Search for the cell housing the specified text and yield its (x, y) center coordinate. 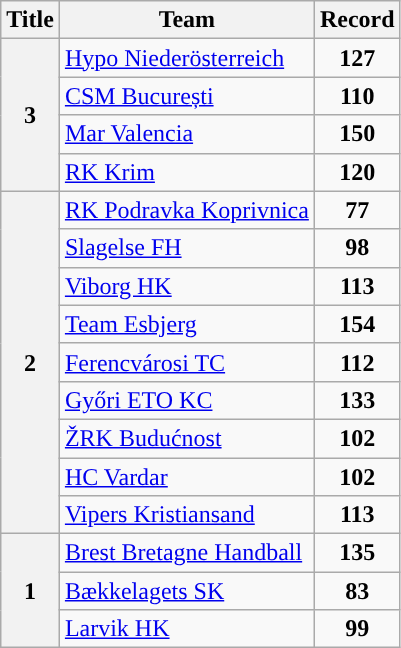
Mar Valencia (186, 134)
RK Podravka Koprivnica (186, 210)
2 (30, 362)
Team (186, 20)
127 (357, 58)
CSM București (186, 96)
ŽRK Budućnost (186, 438)
Viborg HK (186, 286)
Larvik HK (186, 629)
135 (357, 553)
83 (357, 591)
150 (357, 134)
Title (30, 20)
Brest Bretagne Handball (186, 553)
RK Krim (186, 172)
Team Esbjerg (186, 324)
110 (357, 96)
120 (357, 172)
133 (357, 400)
154 (357, 324)
3 (30, 115)
99 (357, 629)
112 (357, 362)
Ferencvárosi TC (186, 362)
Slagelse FH (186, 248)
Vipers Kristiansand (186, 515)
Bækkelagets SK (186, 591)
77 (357, 210)
1 (30, 591)
Győri ETO KC (186, 400)
Hypo Niederösterreich (186, 58)
HC Vardar (186, 477)
Record (357, 20)
98 (357, 248)
